Search for the cell housing the specified text and yield its (x, y) center coordinate. 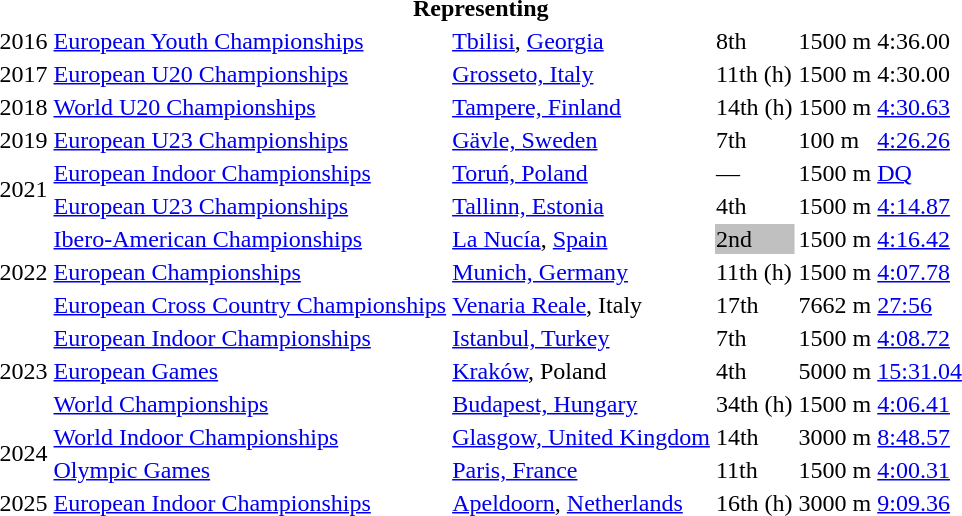
— (754, 173)
14th (h) (754, 107)
100 m (835, 140)
7662 m (835, 305)
Tbilisi, Georgia (582, 41)
Toruń, Poland (582, 173)
Istanbul, Turkey (582, 338)
Olympic Games (250, 470)
Budapest, Hungary (582, 404)
Tallinn, Estonia (582, 206)
European U20 Championships (250, 74)
11th (754, 470)
2nd (754, 239)
Glasgow, United Kingdom (582, 437)
Ibero-American Championships (250, 239)
8th (754, 41)
14th (754, 437)
34th (h) (754, 404)
European Cross Country Championships (250, 305)
European Games (250, 371)
World Championships (250, 404)
Grosseto, Italy (582, 74)
3000 m (835, 437)
Gävle, Sweden (582, 140)
La Nucía, Spain (582, 239)
Paris, France (582, 470)
Munich, Germany (582, 272)
Tampere, Finland (582, 107)
World U20 Championships (250, 107)
17th (754, 305)
World Indoor Championships (250, 437)
European Championships (250, 272)
European Youth Championships (250, 41)
Kraków, Poland (582, 371)
Venaria Reale, Italy (582, 305)
5000 m (835, 371)
